Capture the cell that displays the provided text and extract its [X, Y] central coordinate. 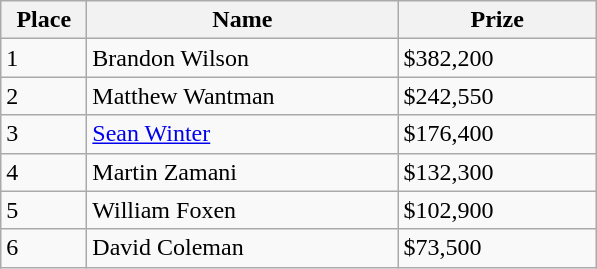
$382,200 [498, 58]
William Foxen [242, 210]
$102,900 [498, 210]
4 [44, 172]
Place [44, 20]
Sean Winter [242, 134]
$73,500 [498, 248]
6 [44, 248]
3 [44, 134]
Martin Zamani [242, 172]
$176,400 [498, 134]
Prize [498, 20]
Matthew Wantman [242, 96]
5 [44, 210]
1 [44, 58]
David Coleman [242, 248]
Brandon Wilson [242, 58]
$132,300 [498, 172]
Name [242, 20]
$242,550 [498, 96]
2 [44, 96]
